Find where the given text appears and provide that cell's center as [X, Y] coordinate. 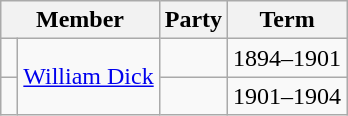
1901–1904 [288, 96]
Term [288, 20]
William Dick [88, 77]
1894–1901 [288, 58]
Member [80, 20]
Party [193, 20]
